Scan for the cell matching the given text and deliver its [X, Y] coordinate at center. 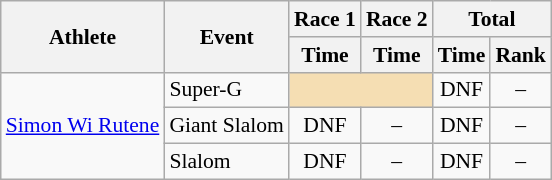
Race 1 [325, 19]
Giant Slalom [226, 126]
Rank [520, 55]
Super-G [226, 90]
Total [492, 19]
Race 2 [397, 19]
Athlete [83, 36]
Slalom [226, 162]
Simon Wi Rutene [83, 126]
Event [226, 36]
